Output the [x, y] coordinate of the center of the cell containing the given text.  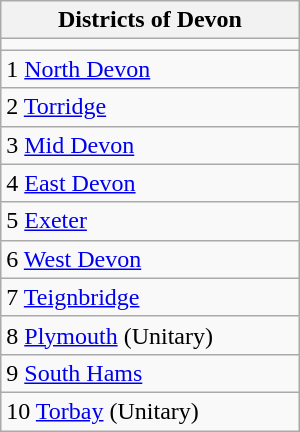
8 Plymouth (Unitary) [150, 335]
5 Exeter [150, 221]
3 Mid Devon [150, 145]
10 Torbay (Unitary) [150, 411]
6 West Devon [150, 259]
7 Teignbridge [150, 297]
4 East Devon [150, 183]
Districts of Devon [150, 20]
9 South Hams [150, 373]
1 North Devon [150, 69]
2 Torridge [150, 107]
